Capture the cell that displays the provided text and extract its (x, y) central coordinate. 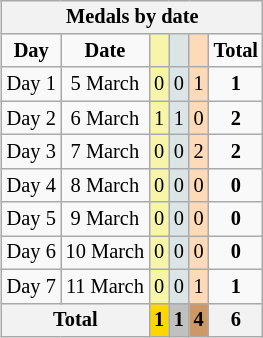
11 March (105, 286)
7 March (105, 152)
6 March (105, 118)
Day 6 (32, 253)
Day 3 (32, 152)
Day 4 (32, 185)
5 March (105, 84)
4 (199, 320)
9 March (105, 219)
Day 2 (32, 118)
Day 1 (32, 84)
10 March (105, 253)
8 March (105, 185)
6 (236, 320)
Medals by date (132, 17)
Day 7 (32, 286)
Day 5 (32, 219)
Day (32, 51)
Date (105, 51)
